Output the [x, y] coordinate of the center of the cell containing the given text.  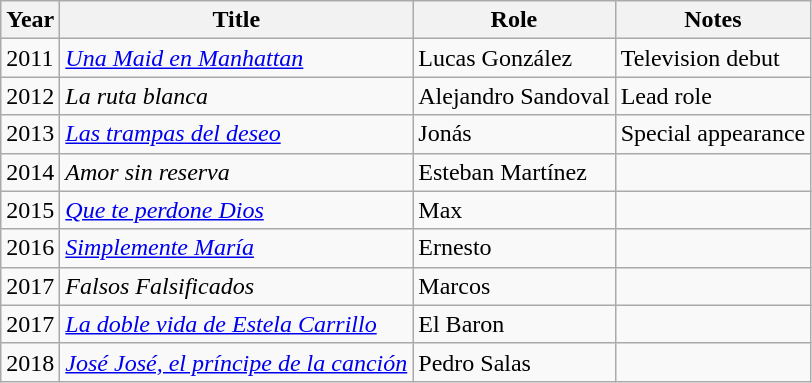
Que te perdone Dios [236, 210]
2015 [30, 210]
2012 [30, 96]
Special appearance [713, 134]
Esteban Martínez [514, 172]
Falsos Falsificados [236, 286]
Pedro Salas [514, 362]
2016 [30, 248]
Year [30, 20]
Jonás [514, 134]
Max [514, 210]
La ruta blanca [236, 96]
Marcos [514, 286]
La doble vida de Estela Carrillo [236, 324]
Title [236, 20]
Simplemente María [236, 248]
Role [514, 20]
2011 [30, 58]
Amor sin reserva [236, 172]
Lucas González [514, 58]
Lead role [713, 96]
Una Maid en Manhattan [236, 58]
Television debut [713, 58]
Alejandro Sandoval [514, 96]
2018 [30, 362]
Las trampas del deseo [236, 134]
Notes [713, 20]
2013 [30, 134]
El Baron [514, 324]
Ernesto [514, 248]
2014 [30, 172]
José José, el príncipe de la canción [236, 362]
